From the cell containing the given text, extract its center point as (X, Y) coordinate. 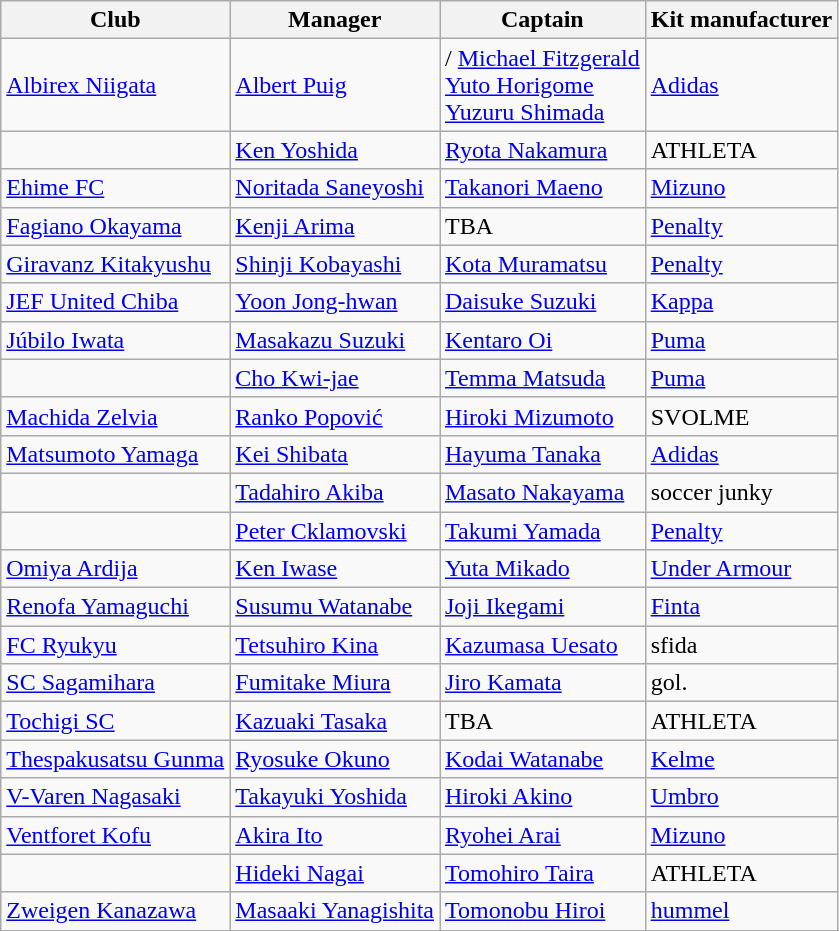
SC Sagamihara (116, 683)
Cho Kwi-jae (335, 378)
Hayuma Tanaka (543, 454)
Umbro (742, 797)
Tomonobu Hiroi (543, 911)
/ Michael Fitzgerald Yuto Horigome Yuzuru Shimada (543, 85)
Matsumoto Yamaga (116, 454)
Takayuki Yoshida (335, 797)
Ranko Popović (335, 416)
Ryota Nakamura (543, 150)
Club (116, 20)
Masakazu Suzuki (335, 340)
V-Varen Nagasaki (116, 797)
Fagiano Okayama (116, 226)
Fumitake Miura (335, 683)
Ken Iwase (335, 569)
Zweigen Kanazawa (116, 911)
Kazumasa Uesato (543, 645)
Júbilo Iwata (116, 340)
Ryosuke Okuno (335, 759)
Masaaki Yanagishita (335, 911)
Shinji Kobayashi (335, 264)
Captain (543, 20)
Omiya Ardija (116, 569)
soccer junky (742, 492)
Renofa Yamaguchi (116, 607)
Under Armour (742, 569)
Daisuke Suzuki (543, 302)
Joji Ikegami (543, 607)
Yoon Jong-hwan (335, 302)
Machida Zelvia (116, 416)
Ehime FC (116, 188)
Jiro Kamata (543, 683)
JEF United Chiba (116, 302)
Takanori Maeno (543, 188)
Ryohei Arai (543, 835)
Hiroki Akino (543, 797)
Takumi Yamada (543, 531)
Noritada Saneyoshi (335, 188)
sfida (742, 645)
Kentaro Oi (543, 340)
Kelme (742, 759)
Ventforet Kofu (116, 835)
Kappa (742, 302)
Finta (742, 607)
hummel (742, 911)
Hideki Nagai (335, 873)
Tochigi SC (116, 721)
Kit manufacturer (742, 20)
Ken Yoshida (335, 150)
Giravanz Kitakyushu (116, 264)
Thespakusatsu Gunma (116, 759)
Yuta Mikado (543, 569)
Kei Shibata (335, 454)
Tetsuhiro Kina (335, 645)
Tomohiro Taira (543, 873)
Kota Muramatsu (543, 264)
Kazuaki Tasaka (335, 721)
Akira Ito (335, 835)
gol. (742, 683)
Susumu Watanabe (335, 607)
Masato Nakayama (543, 492)
Albert Puig (335, 85)
Kodai Watanabe (543, 759)
Albirex Niigata (116, 85)
Hiroki Mizumoto (543, 416)
Manager (335, 20)
SVOLME (742, 416)
Peter Cklamovski (335, 531)
FC Ryukyu (116, 645)
Temma Matsuda (543, 378)
Tadahiro Akiba (335, 492)
Kenji Arima (335, 226)
